Scan for the cell matching the given text and deliver its (X, Y) coordinate at center. 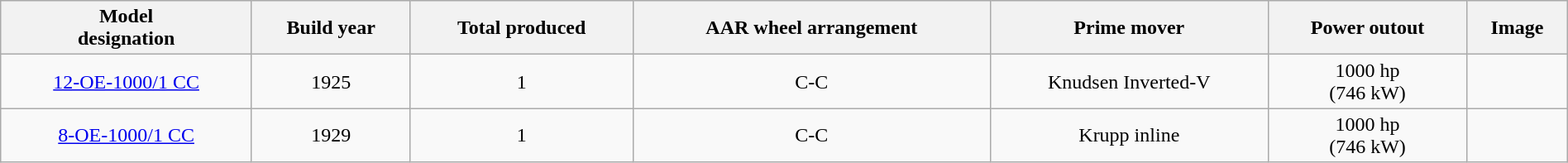
8-OE-1000/1 CC (127, 136)
AAR wheel arrangement (811, 28)
Build year (331, 28)
Total produced (521, 28)
1929 (331, 136)
Image (1518, 28)
1925 (331, 81)
Prime mover (1129, 28)
Power outout (1367, 28)
Modeldesignation (127, 28)
Knudsen Inverted-V (1129, 81)
12-OE-1000/1 CC (127, 81)
Krupp inline (1129, 136)
